Extract the [x, y] coordinate from the center of the cell holding the provided text.  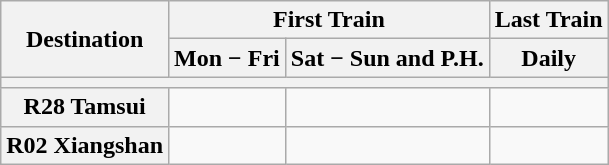
R02 Xiangshan [85, 145]
R28 Tamsui [85, 107]
Destination [85, 39]
Sat − Sun and P.H. [387, 58]
First Train [330, 20]
Mon − Fri [228, 58]
Daily [548, 58]
Last Train [548, 20]
